Determine the (X, Y) coordinate at the center of the cell enclosing the given text.  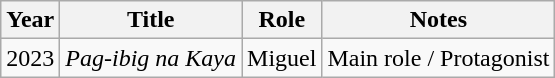
Title (151, 20)
Year (30, 20)
Notes (438, 20)
Main role / Protagonist (438, 58)
2023 (30, 58)
Miguel (282, 58)
Pag-ibig na Kaya (151, 58)
Role (282, 20)
